Search for the cell housing the specified text and yield its (x, y) center coordinate. 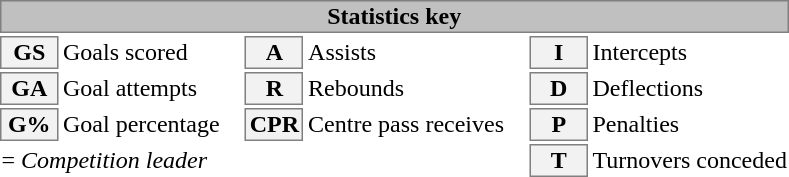
Rebounds (417, 88)
GA (29, 88)
= Competition leader (263, 160)
P (559, 124)
GS (29, 52)
I (559, 52)
Goal percentage (152, 124)
G% (29, 124)
T (559, 160)
CPR (274, 124)
Assists (417, 52)
A (274, 52)
D (559, 88)
Goals scored (152, 52)
Intercepts (690, 52)
Turnovers conceded (690, 160)
Statistics key (394, 16)
Deflections (690, 88)
Penalties (690, 124)
Goal attempts (152, 88)
R (274, 88)
Centre pass receives (417, 124)
